Return the (X, Y) coordinate for the center point of the cell that contains the specified text.  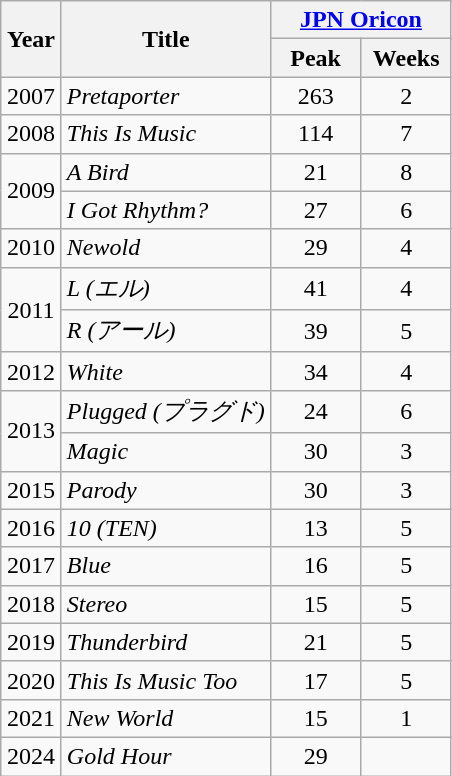
Thunderbird (166, 642)
1 (406, 718)
Blue (166, 566)
10 (TEN) (166, 528)
White (166, 371)
114 (316, 134)
8 (406, 172)
39 (316, 332)
2011 (32, 310)
R (アール) (166, 332)
Peak (316, 58)
17 (316, 680)
2 (406, 96)
7 (406, 134)
2010 (32, 248)
263 (316, 96)
A Bird (166, 172)
2017 (32, 566)
24 (316, 412)
Gold Hour (166, 756)
2016 (32, 528)
New World (166, 718)
I Got Rhythm? (166, 210)
Title (166, 39)
Magic (166, 452)
2020 (32, 680)
2008 (32, 134)
Year (32, 39)
2013 (32, 430)
Newold (166, 248)
This Is Music (166, 134)
L (エル) (166, 288)
27 (316, 210)
Weeks (406, 58)
JPN Oricon (360, 20)
This Is Music Too (166, 680)
2015 (32, 490)
2019 (32, 642)
41 (316, 288)
2012 (32, 371)
2024 (32, 756)
13 (316, 528)
Pretaporter (166, 96)
16 (316, 566)
Parody (166, 490)
2021 (32, 718)
Stereo (166, 604)
2007 (32, 96)
2018 (32, 604)
Plugged (プラグド) (166, 412)
2009 (32, 191)
34 (316, 371)
